Identify which cell holds the provided text, then report its (X, Y) central coordinate. 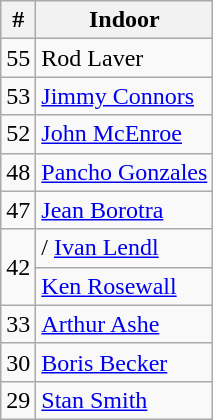
55 (18, 58)
Rod Laver (124, 58)
30 (18, 362)
Arthur Ashe (124, 324)
33 (18, 324)
52 (18, 134)
29 (18, 400)
# (18, 20)
Jimmy Connors (124, 96)
Boris Becker (124, 362)
53 (18, 96)
Jean Borotra (124, 210)
42 (18, 267)
Ken Rosewall (124, 286)
John McEnroe (124, 134)
/ Ivan Lendl (124, 248)
48 (18, 172)
Stan Smith (124, 400)
Indoor (124, 20)
47 (18, 210)
Pancho Gonzales (124, 172)
